Locate the cell with the specified text and output its [X, Y] center coordinate. 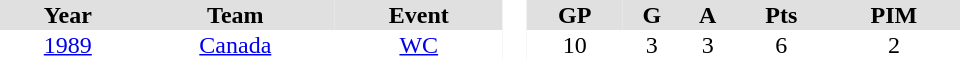
WC [419, 45]
GP [574, 15]
Pts [782, 15]
Year [68, 15]
2 [894, 45]
PIM [894, 15]
6 [782, 45]
Team [236, 15]
10 [574, 45]
Canada [236, 45]
Event [419, 15]
A [708, 15]
G [652, 15]
1989 [68, 45]
